Determine the [X, Y] coordinate at the center of the cell enclosing the given text.  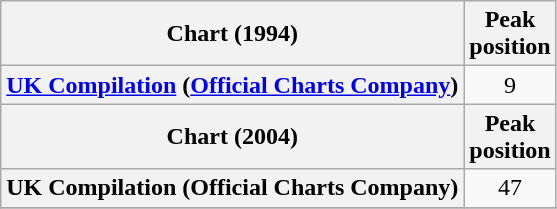
Chart (2004) [232, 136]
9 [510, 85]
Chart (1994) [232, 34]
47 [510, 188]
